Provide the (X, Y) coordinate of the cell's center where the given text is located.  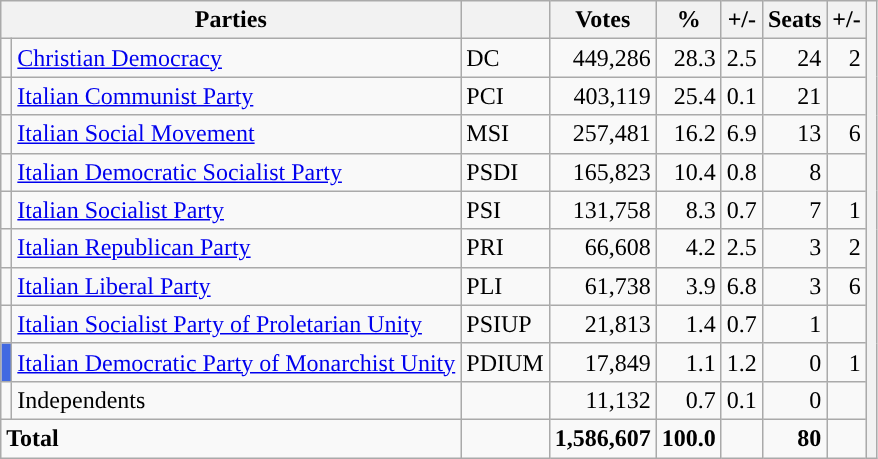
4.2 (688, 248)
Italian Liberal Party (236, 286)
24 (794, 58)
0.8 (742, 172)
257,481 (602, 134)
Italian Democratic Party of Monarchist Unity (236, 362)
PSI (505, 210)
Italian Social Movement (236, 134)
Seats (794, 20)
17,849 (602, 362)
13 (794, 134)
449,286 (602, 58)
PSDI (505, 172)
7 (794, 210)
PDIUM (505, 362)
10.4 (688, 172)
21 (794, 96)
PLI (505, 286)
6.9 (742, 134)
403,119 (602, 96)
Christian Democracy (236, 58)
1,586,607 (602, 438)
1.2 (742, 362)
1.4 (688, 324)
66,608 (602, 248)
25.4 (688, 96)
3.9 (688, 286)
Parties (231, 20)
100.0 (688, 438)
1.1 (688, 362)
11,132 (602, 400)
8 (794, 172)
Italian Socialist Party (236, 210)
PSIUP (505, 324)
131,758 (602, 210)
PRI (505, 248)
28.3 (688, 58)
21,813 (602, 324)
61,738 (602, 286)
PCI (505, 96)
MSI (505, 134)
8.3 (688, 210)
Independents (236, 400)
Votes (602, 20)
16.2 (688, 134)
80 (794, 438)
Italian Republican Party (236, 248)
% (688, 20)
Total (231, 438)
Italian Communist Party (236, 96)
6.8 (742, 286)
Italian Socialist Party of Proletarian Unity (236, 324)
165,823 (602, 172)
DC (505, 58)
Italian Democratic Socialist Party (236, 172)
